Provide the (X, Y) coordinate of the cell's center where the given text is located.  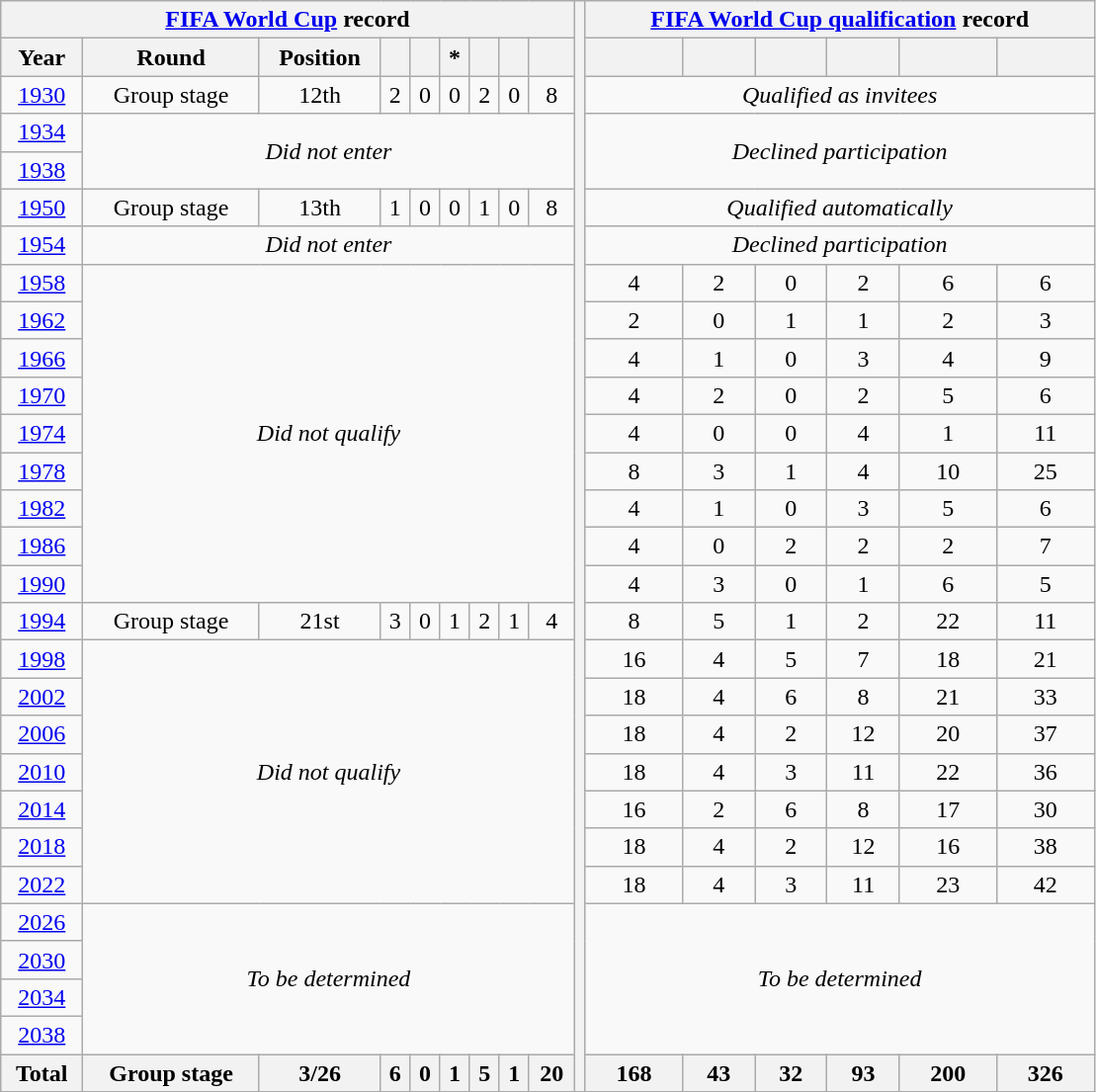
1950 (42, 208)
1986 (42, 546)
42 (1046, 884)
1966 (42, 358)
38 (1046, 847)
30 (1046, 809)
10 (948, 471)
200 (948, 1072)
13th (320, 208)
2034 (42, 997)
1962 (42, 320)
Position (320, 57)
2038 (42, 1035)
3/26 (320, 1072)
1978 (42, 471)
33 (1046, 697)
25 (1046, 471)
* (455, 57)
2018 (42, 847)
1998 (42, 659)
Year (42, 57)
1974 (42, 433)
2006 (42, 734)
FIFA World Cup qualification record (840, 20)
Round (172, 57)
93 (864, 1072)
1982 (42, 509)
326 (1046, 1072)
2010 (42, 772)
Qualified as invitees (840, 95)
2014 (42, 809)
1958 (42, 283)
Total (42, 1072)
2002 (42, 697)
FIFA World Cup record (288, 20)
32 (791, 1072)
1990 (42, 584)
Qualified automatically (840, 208)
21st (320, 622)
1934 (42, 132)
1970 (42, 395)
36 (1046, 772)
168 (633, 1072)
1994 (42, 622)
37 (1046, 734)
43 (719, 1072)
17 (948, 809)
2030 (42, 960)
12th (320, 95)
1930 (42, 95)
1954 (42, 245)
1938 (42, 170)
2026 (42, 922)
2022 (42, 884)
23 (948, 884)
9 (1046, 358)
